Scan for the cell matching the given text and deliver its (x, y) coordinate at center. 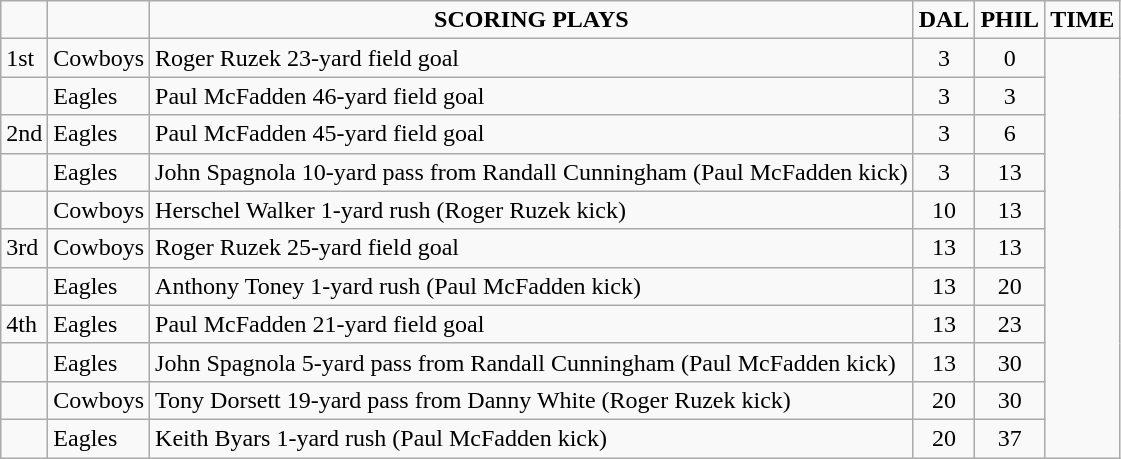
Paul McFadden 21-yard field goal (532, 324)
1st (24, 58)
John Spagnola 10-yard pass from Randall Cunningham (Paul McFadden kick) (532, 172)
Tony Dorsett 19-yard pass from Danny White (Roger Ruzek kick) (532, 400)
SCORING PLAYS (532, 20)
Anthony Toney 1-yard rush (Paul McFadden kick) (532, 286)
37 (1010, 438)
10 (944, 210)
John Spagnola 5-yard pass from Randall Cunningham (Paul McFadden kick) (532, 362)
23 (1010, 324)
Roger Ruzek 23-yard field goal (532, 58)
Paul McFadden 45-yard field goal (532, 134)
3rd (24, 248)
Paul McFadden 46-yard field goal (532, 96)
PHIL (1010, 20)
TIME (1082, 20)
Roger Ruzek 25-yard field goal (532, 248)
DAL (944, 20)
0 (1010, 58)
Herschel Walker 1-yard rush (Roger Ruzek kick) (532, 210)
Keith Byars 1-yard rush (Paul McFadden kick) (532, 438)
6 (1010, 134)
4th (24, 324)
2nd (24, 134)
